Find where the given text appears and provide that cell's center as (X, Y) coordinate. 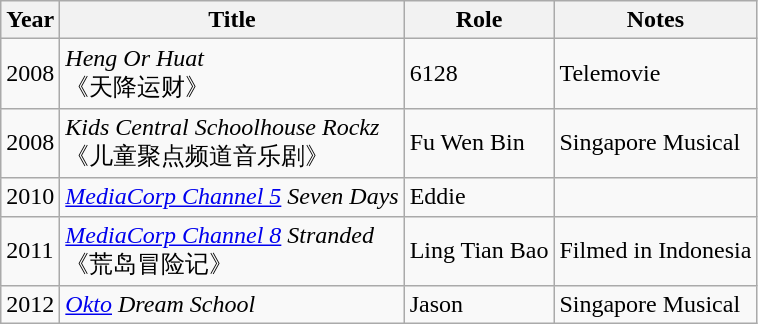
Title (232, 20)
Telemovie (656, 74)
2011 (30, 251)
Year (30, 20)
MediaCorp Channel 8 Stranded《荒岛冒险记》 (232, 251)
Role (479, 20)
Jason (479, 305)
Kids Central Schoolhouse Rockz《儿童聚点频道音乐剧》 (232, 143)
Heng Or Huat《天降运财》 (232, 74)
Filmed in Indonesia (656, 251)
Fu Wen Bin (479, 143)
Okto Dream School (232, 305)
2012 (30, 305)
6128 (479, 74)
Ling Tian Bao (479, 251)
2010 (30, 197)
MediaCorp Channel 5 Seven Days (232, 197)
Notes (656, 20)
Eddie (479, 197)
